Identify which cell holds the provided text, then report its (X, Y) central coordinate. 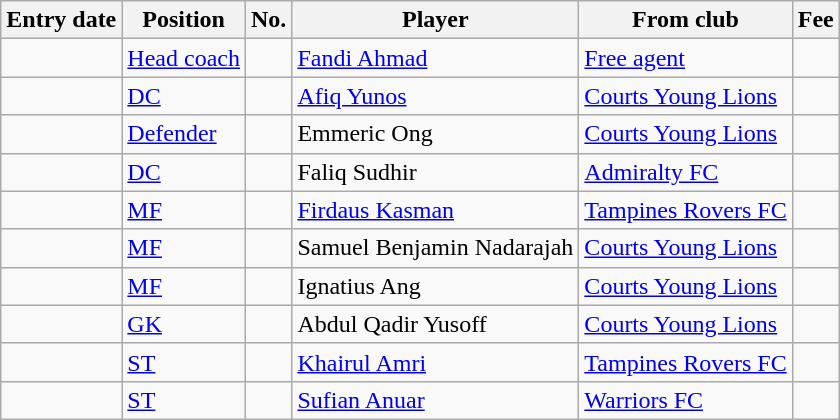
Ignatius Ang (436, 286)
Emmeric Ong (436, 134)
GK (184, 324)
Sufian Anuar (436, 400)
Defender (184, 134)
Afiq Yunos (436, 96)
Khairul Amri (436, 362)
Abdul Qadir Yusoff (436, 324)
Warriors FC (686, 400)
From club (686, 20)
Firdaus Kasman (436, 210)
Head coach (184, 58)
Fandi Ahmad (436, 58)
Fee (816, 20)
Entry date (62, 20)
Position (184, 20)
Free agent (686, 58)
Admiralty FC (686, 172)
Faliq Sudhir (436, 172)
No. (268, 20)
Samuel Benjamin Nadarajah (436, 248)
Player (436, 20)
